Return [x, y] of the center of cell containing provided text 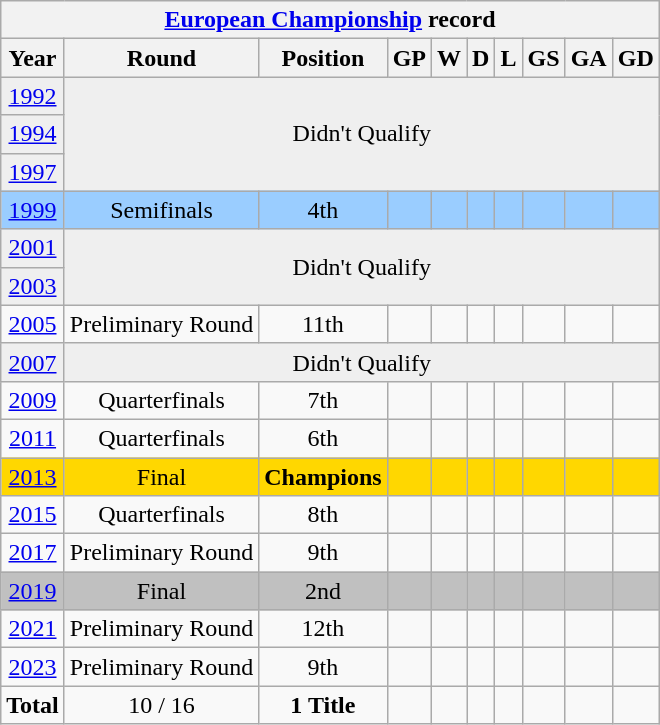
10 / 16 [161, 705]
1 Title [323, 705]
Year [33, 58]
GA [588, 58]
11th [323, 324]
1997 [33, 172]
6th [323, 438]
8th [323, 515]
2017 [33, 553]
2nd [323, 591]
2011 [33, 438]
2023 [33, 667]
2019 [33, 591]
1994 [33, 134]
1992 [33, 96]
2003 [33, 286]
GS [544, 58]
Total [33, 705]
2021 [33, 629]
Position [323, 58]
4th [323, 210]
1999 [33, 210]
12th [323, 629]
Round [161, 58]
2013 [33, 477]
GD [636, 58]
GP [409, 58]
2007 [33, 362]
2005 [33, 324]
W [450, 58]
Champions [323, 477]
2001 [33, 248]
2009 [33, 400]
2015 [33, 515]
European Championship record [330, 20]
D [481, 58]
7th [323, 400]
L [508, 58]
Semifinals [161, 210]
